Provide the [X, Y] coordinate of the cell's center where the given text is located.  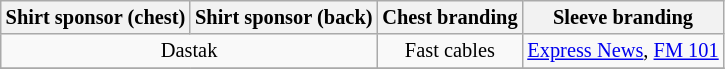
Fast cables [450, 51]
Sleeve branding [622, 17]
Chest branding [450, 17]
Shirt sponsor (chest) [96, 17]
Dastak [190, 51]
Shirt sponsor (back) [284, 17]
Express News, FM 101 [622, 51]
